Scan for the cell matching the given text and deliver its (x, y) coordinate at center. 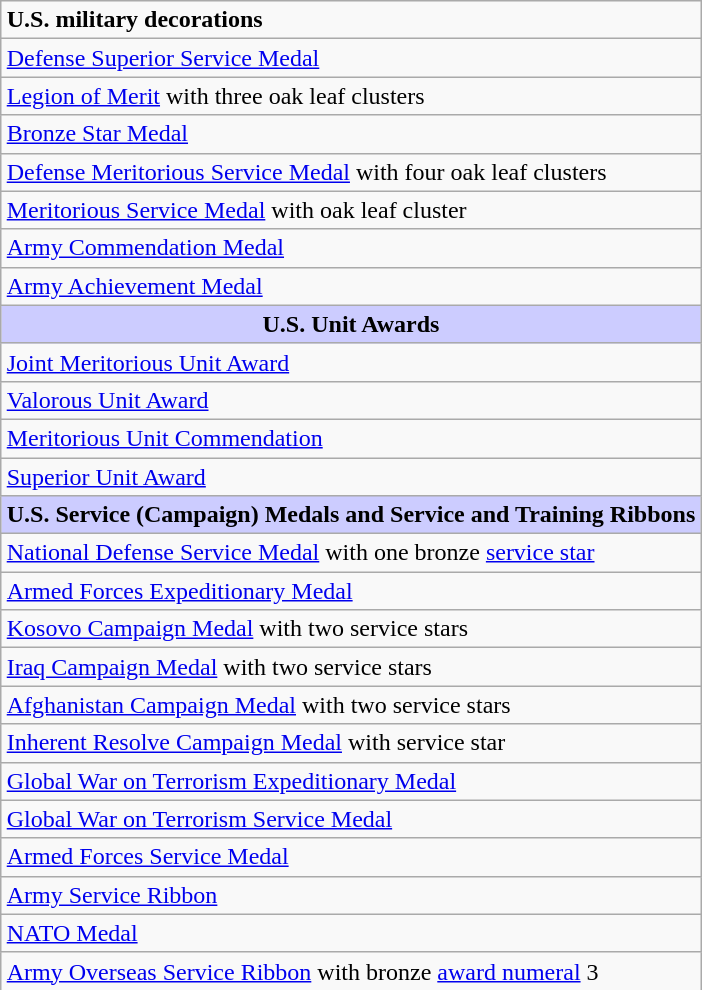
Army Commendation Medal (351, 248)
Afghanistan Campaign Medal with two service stars (351, 705)
Inherent Resolve Campaign Medal with service star (351, 743)
Joint Meritorious Unit Award (351, 362)
Armed Forces Expeditionary Medal (351, 591)
Defense Superior Service Medal (351, 58)
NATO Medal (351, 933)
Meritorious Service Medal with oak leaf cluster (351, 210)
Armed Forces Service Medal (351, 857)
Legion of Merit with three oak leaf clusters (351, 96)
Global War on Terrorism Service Medal (351, 819)
National Defense Service Medal with one bronze service star (351, 553)
U.S. Service (Campaign) Medals and Service and Training Ribbons (351, 515)
Army Overseas Service Ribbon with bronze award numeral 3 (351, 971)
Bronze Star Medal (351, 134)
Army Service Ribbon (351, 895)
Meritorious Unit Commendation (351, 438)
Kosovo Campaign Medal with two service stars (351, 629)
Valorous Unit Award (351, 400)
U.S. military decorations (351, 20)
Defense Meritorious Service Medal with four oak leaf clusters (351, 172)
Global War on Terrorism Expeditionary Medal (351, 781)
Iraq Campaign Medal with two service stars (351, 667)
U.S. Unit Awards (351, 324)
Army Achievement Medal (351, 286)
Superior Unit Award (351, 477)
